Extract the (X, Y) coordinate from the center of the cell holding the provided text.  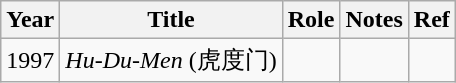
Ref (432, 20)
Year (30, 20)
Hu-Du-Men (虎度门) (171, 60)
1997 (30, 60)
Notes (374, 20)
Role (311, 20)
Title (171, 20)
